Output the (X, Y) coordinate of the center of the cell containing the given text.  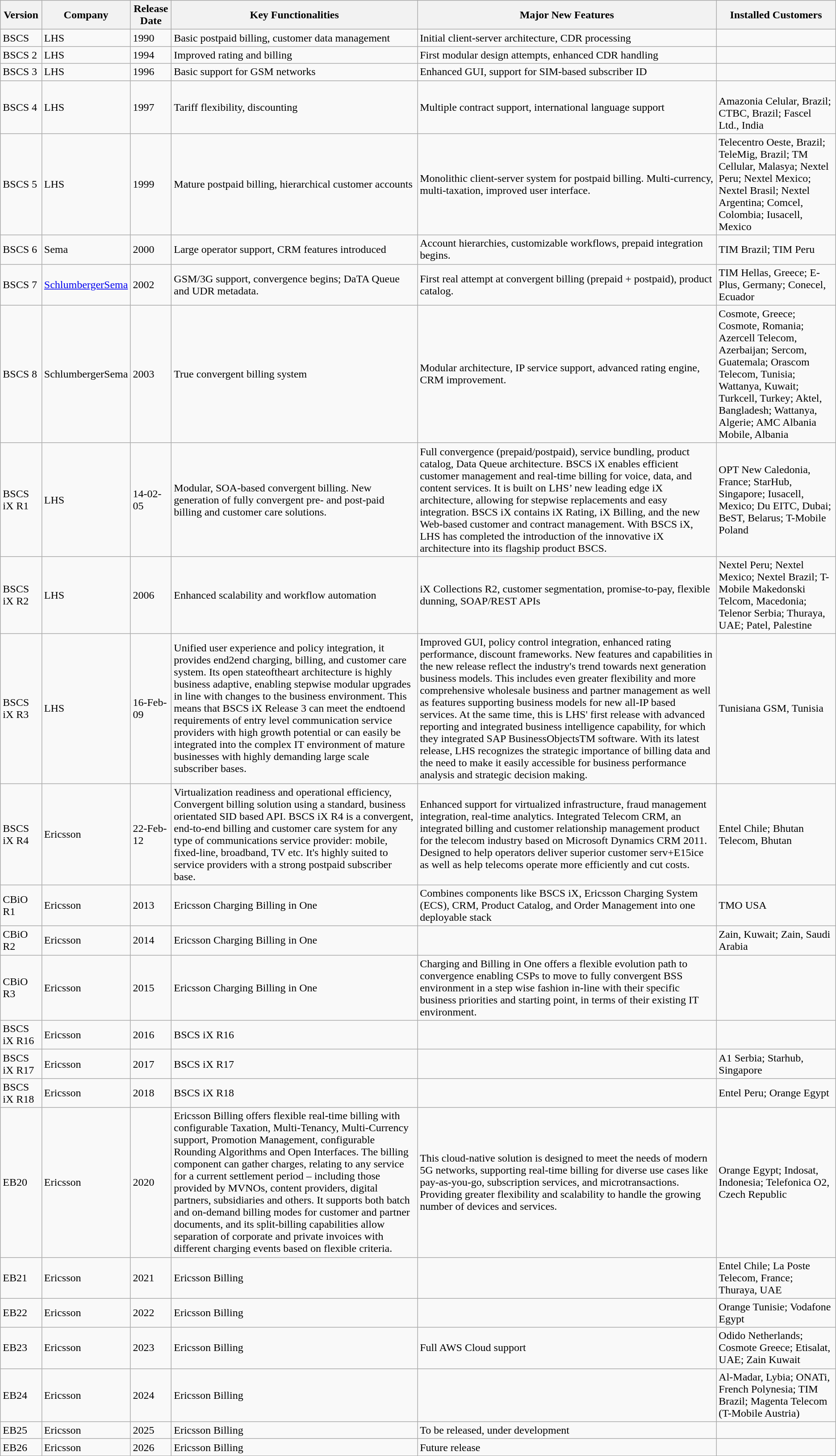
Major New Features (567, 15)
Account hierarchies, customizable workflows, prepaid integration begins. (567, 249)
Installed Customers (776, 15)
Large operator support, CRM features introduced (295, 249)
14-02-05 (151, 499)
EB22 (21, 1313)
2015 (151, 988)
Tunisiana GSM, Tunisia (776, 709)
Modular, SOA-based convergent billing. New generation of fully convergent pre- and post-paid billing and customer care solutions. (295, 499)
Odido Netherlands; Cosmote Greece; Etisalat, UAE; Zain Kuwait (776, 1348)
Monolithic client-server system for postpaid billing. Multi-currency, multi-taxation, improved user interface. (567, 184)
1997 (151, 107)
Future release (567, 1447)
1996 (151, 72)
2016 (151, 1035)
Enhanced GUI, support for SIM-based subscriber ID (567, 72)
2023 (151, 1348)
Entel Peru; Orange Egypt (776, 1093)
2024 (151, 1395)
Mature postpaid billing, hierarchical customer accounts (295, 184)
Basic postpaid billing, customer data management (295, 38)
2018 (151, 1093)
Company (86, 15)
Basic support for GSM networks (295, 72)
Key Functionalities (295, 15)
2013 (151, 906)
BSCS iX R4 (21, 835)
22-Feb-12 (151, 835)
CBiO R1 (21, 906)
2020 (151, 1182)
TIM Hellas, Greece; E-Plus, Germany; Conecel, Ecuador (776, 285)
EB26 (21, 1447)
BSCS 3 (21, 72)
Orange Egypt; Indosat, Indonesia; Telefonica O2, Czech Republic (776, 1182)
TMO USA (776, 906)
BSCS (21, 38)
Enhanced scalability and workflow automation (295, 595)
EB23 (21, 1348)
2014 (151, 941)
Improved rating and billing (295, 55)
2006 (151, 595)
TIM Brazil; TIM Peru (776, 249)
CBiO R2 (21, 941)
2017 (151, 1064)
2026 (151, 1447)
Zain, Kuwait; Zain, Saudi Arabia (776, 941)
Entel Chile; Bhutan Telecom, Bhutan (776, 835)
EB21 (21, 1278)
True convergent billing system (295, 374)
Entel Chile; La Poste Telecom, France; Thuraya, UAE (776, 1278)
First modular design attempts, enhanced CDR handling (567, 55)
Modular architecture, IP service support, advanced rating engine, CRM improvement. (567, 374)
Full AWS Cloud support (567, 1348)
First real attempt at convergent billing (prepaid + postpaid), product catalog. (567, 285)
2002 (151, 285)
BSCS iX R2 (21, 595)
1999 (151, 184)
1994 (151, 55)
Combines components like BSCS iX, Ericsson Charging System (ECS), CRM, Product Catalog, and Order Management into one deployable stack (567, 906)
2025 (151, 1430)
1990 (151, 38)
Orange Tunisie; Vodafone Egypt (776, 1313)
To be released, under development (567, 1430)
2000 (151, 249)
Tariff flexibility, discounting (295, 107)
Amazonia Celular, Brazil; CTBC, Brazil; Fascel Ltd., India (776, 107)
CBiO R3 (21, 988)
EB20 (21, 1182)
2021 (151, 1278)
Release Date (151, 15)
EB25 (21, 1430)
OPT New Caledonia, France; StarHub, Singapore; Iusacell, Mexico; Du EITC, Dubai; BeST, Belarus; T-Mobile Poland (776, 499)
EB24 (21, 1395)
iX Collections R2, customer segmentation, promise-to-pay, flexible dunning, SOAP/REST APIs (567, 595)
BSCS 6 (21, 249)
A1 Serbia; Starhub, Singapore (776, 1064)
2003 (151, 374)
BSCS 5 (21, 184)
Sema (86, 249)
Al-Madar, Lybia; ONATi, French Polynesia; TIM Brazil; Magenta Telecom (T-Mobile Austria) (776, 1395)
BSCS 4 (21, 107)
GSM/3G support, convergence begins; DaTA Queue and UDR metadata. (295, 285)
BSCS 7 (21, 285)
2022 (151, 1313)
Initial client-server architecture, CDR processing (567, 38)
BSCS iX R3 (21, 709)
BSCS 8 (21, 374)
Version (21, 15)
16-Feb-09 (151, 709)
Nextel Peru; Nextel Mexico; Nextel Brazil; T-Mobile Makedonski Telcom, Macedonia; Telenor Serbia; Thuraya, UAE; Patel, Palestine (776, 595)
BSCS 2 (21, 55)
Multiple contract support, international language support (567, 107)
BSCS iX R1 (21, 499)
